Return the (X, Y) coordinate for the center point of the cell that contains the specified text.  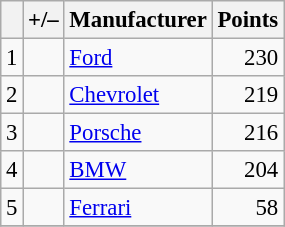
216 (248, 133)
+/– (44, 20)
5 (12, 208)
1 (12, 58)
4 (12, 170)
Ferrari (138, 208)
3 (12, 133)
204 (248, 170)
Porsche (138, 133)
Chevrolet (138, 95)
219 (248, 95)
Ford (138, 58)
2 (12, 95)
58 (248, 208)
BMW (138, 170)
Manufacturer (138, 20)
Points (248, 20)
230 (248, 58)
